Pinpoint the cell where the given text exists, returning its (X, Y) midpoint coordinate. 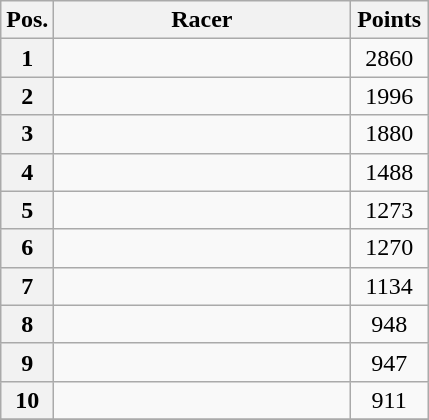
2860 (390, 58)
7 (28, 286)
1996 (390, 96)
Racer (202, 20)
948 (390, 324)
6 (28, 248)
Points (390, 20)
10 (28, 400)
2 (28, 96)
1134 (390, 286)
4 (28, 172)
1270 (390, 248)
911 (390, 400)
8 (28, 324)
1488 (390, 172)
1880 (390, 134)
947 (390, 362)
9 (28, 362)
5 (28, 210)
1273 (390, 210)
Pos. (28, 20)
1 (28, 58)
3 (28, 134)
